Pinpoint the cell where the given text exists, returning its (X, Y) midpoint coordinate. 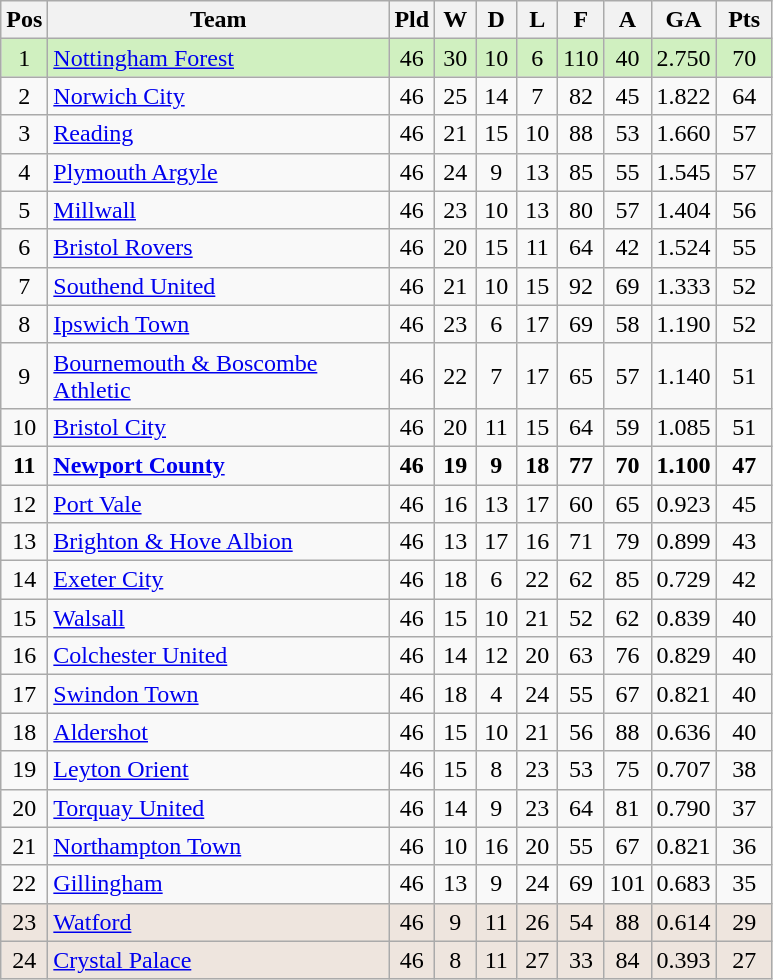
84 (628, 960)
54 (581, 922)
1.190 (684, 324)
101 (628, 884)
Reading (218, 134)
1.660 (684, 134)
63 (581, 656)
26 (538, 922)
Bournemouth & Boscombe Athletic (218, 376)
75 (628, 770)
L (538, 20)
1 (24, 58)
60 (581, 503)
71 (581, 542)
Norwich City (218, 96)
92 (581, 286)
Torquay United (218, 808)
Millwall (218, 210)
Pld (412, 20)
Crystal Palace (218, 960)
F (581, 20)
29 (744, 922)
35 (744, 884)
33 (581, 960)
0.729 (684, 580)
A (628, 20)
Northampton Town (218, 846)
79 (628, 542)
Ipswich Town (218, 324)
76 (628, 656)
3 (24, 134)
Newport County (218, 465)
Swindon Town (218, 694)
37 (744, 808)
Leyton Orient (218, 770)
Pts (744, 20)
Port Vale (218, 503)
Gillingham (218, 884)
47 (744, 465)
1.085 (684, 427)
0.899 (684, 542)
0.636 (684, 732)
36 (744, 846)
Southend United (218, 286)
Walsall (218, 618)
Pos (24, 20)
43 (744, 542)
30 (456, 58)
Team (218, 20)
D (496, 20)
25 (456, 96)
38 (744, 770)
1.822 (684, 96)
Watford (218, 922)
Colchester United (218, 656)
58 (628, 324)
77 (581, 465)
0.614 (684, 922)
2 (24, 96)
GA (684, 20)
1.524 (684, 248)
110 (581, 58)
1.100 (684, 465)
Bristol Rovers (218, 248)
0.839 (684, 618)
1.545 (684, 172)
1.333 (684, 286)
0.393 (684, 960)
W (456, 20)
Brighton & Hove Albion (218, 542)
81 (628, 808)
Aldershot (218, 732)
0.829 (684, 656)
80 (581, 210)
82 (581, 96)
1.404 (684, 210)
0.923 (684, 503)
0.707 (684, 770)
5 (24, 210)
Plymouth Argyle (218, 172)
2.750 (684, 58)
Bristol City (218, 427)
Exeter City (218, 580)
0.683 (684, 884)
Nottingham Forest (218, 58)
1.140 (684, 376)
0.790 (684, 808)
59 (628, 427)
